Pinpoint the cell where the given text exists, returning its [x, y] midpoint coordinate. 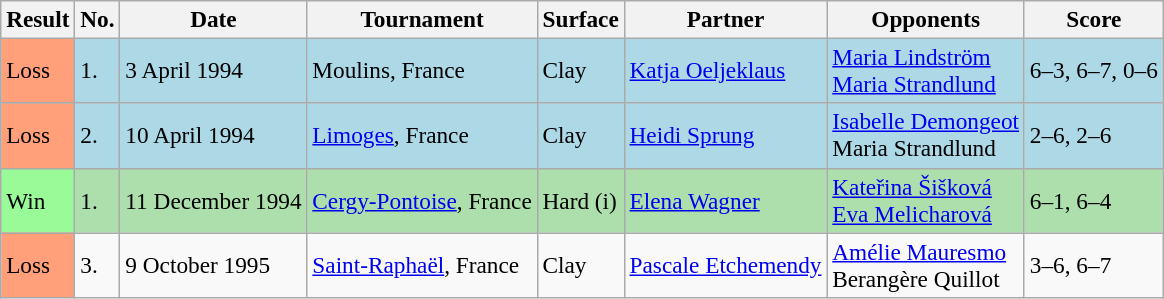
9 October 1995 [214, 264]
Tournament [422, 19]
Maria Lindström Maria Strandlund [926, 70]
Score [1094, 19]
Pascale Etchemendy [726, 264]
Hard (i) [580, 200]
6–1, 6–4 [1094, 200]
Moulins, France [422, 70]
Partner [726, 19]
Win [38, 200]
Heidi Sprung [726, 136]
Isabelle Demongeot Maria Strandlund [926, 136]
Result [38, 19]
3 April 1994 [214, 70]
Saint-Raphaël, France [422, 264]
Opponents [926, 19]
6–3, 6–7, 0–6 [1094, 70]
11 December 1994 [214, 200]
Amélie Mauresmo Berangère Quillot [926, 264]
No. [98, 19]
Elena Wagner [726, 200]
2. [98, 136]
3. [98, 264]
Surface [580, 19]
2–6, 2–6 [1094, 136]
3–6, 6–7 [1094, 264]
10 April 1994 [214, 136]
Limoges, France [422, 136]
Cergy-Pontoise, France [422, 200]
Date [214, 19]
Katja Oeljeklaus [726, 70]
Kateřina Šišková Eva Melicharová [926, 200]
